Return [X, Y] of the center of cell containing provided text 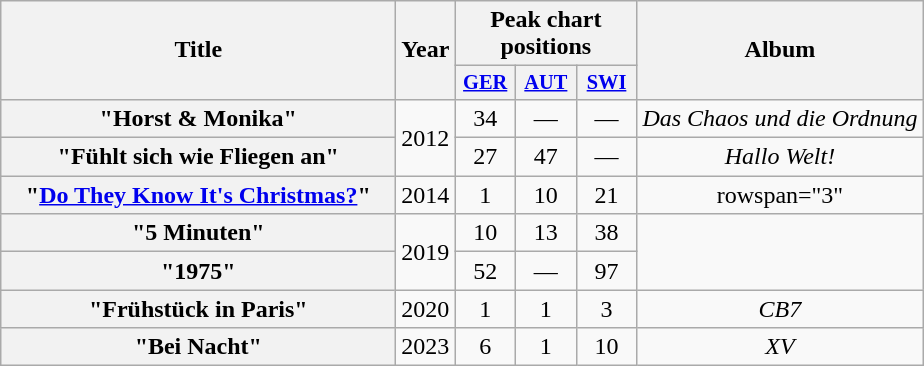
AUT [546, 83]
34 [486, 118]
"5 Minuten" [198, 233]
Peak chart positions [546, 34]
CB7 [780, 309]
2023 [426, 347]
"1975" [198, 271]
13 [546, 233]
97 [606, 271]
Das Chaos und die Ordnung [780, 118]
Album [780, 50]
Title [198, 50]
3 [606, 309]
2020 [426, 309]
21 [606, 195]
2014 [426, 195]
"Bei Nacht" [198, 347]
47 [546, 157]
"Frühstück in Paris" [198, 309]
"Fühlt sich wie Fliegen an" [198, 157]
XV [780, 347]
Hallo Welt! [780, 157]
"Do They Know It's Christmas?" [198, 195]
27 [486, 157]
2019 [426, 252]
GER [486, 83]
SWI [606, 83]
38 [606, 233]
6 [486, 347]
rowspan="3" [780, 195]
"Horst & Monika" [198, 118]
Year [426, 50]
52 [486, 271]
2012 [426, 137]
